Output the [X, Y] coordinate of the center of the cell containing the given text.  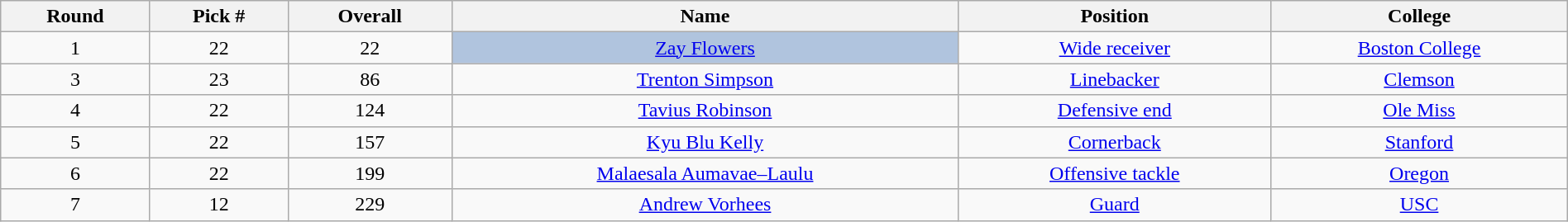
Linebacker [1115, 79]
6 [75, 173]
Position [1115, 17]
Cornerback [1115, 142]
3 [75, 79]
12 [218, 205]
Kyu Blu Kelly [705, 142]
Wide receiver [1115, 48]
124 [370, 111]
23 [218, 79]
Guard [1115, 205]
Zay Flowers [705, 48]
Malaesala Aumavae–Laulu [705, 173]
1 [75, 48]
86 [370, 79]
Name [705, 17]
Round [75, 17]
Overall [370, 17]
7 [75, 205]
USC [1419, 205]
Tavius Robinson [705, 111]
Oregon [1419, 173]
Clemson [1419, 79]
Offensive tackle [1115, 173]
College [1419, 17]
Stanford [1419, 142]
5 [75, 142]
Defensive end [1115, 111]
Boston College [1419, 48]
199 [370, 173]
Andrew Vorhees [705, 205]
157 [370, 142]
Trenton Simpson [705, 79]
4 [75, 111]
Pick # [218, 17]
Ole Miss [1419, 111]
229 [370, 205]
